Return [x, y] of the center of cell containing provided text 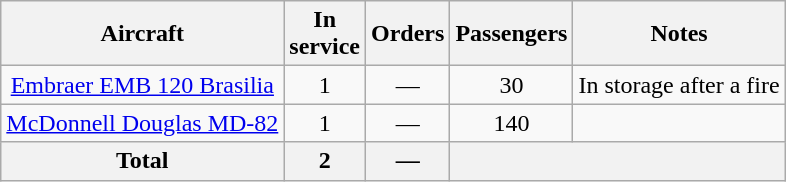
Total [142, 161]
Inservice [325, 34]
McDonnell Douglas MD-82 [142, 123]
Orders [408, 34]
Aircraft [142, 34]
Notes [679, 34]
In storage after a fire [679, 85]
30 [512, 85]
2 [325, 161]
Passengers [512, 34]
140 [512, 123]
Embraer EMB 120 Brasilia [142, 85]
